Provide the (X, Y) coordinate of the cell's center where the given text is located.  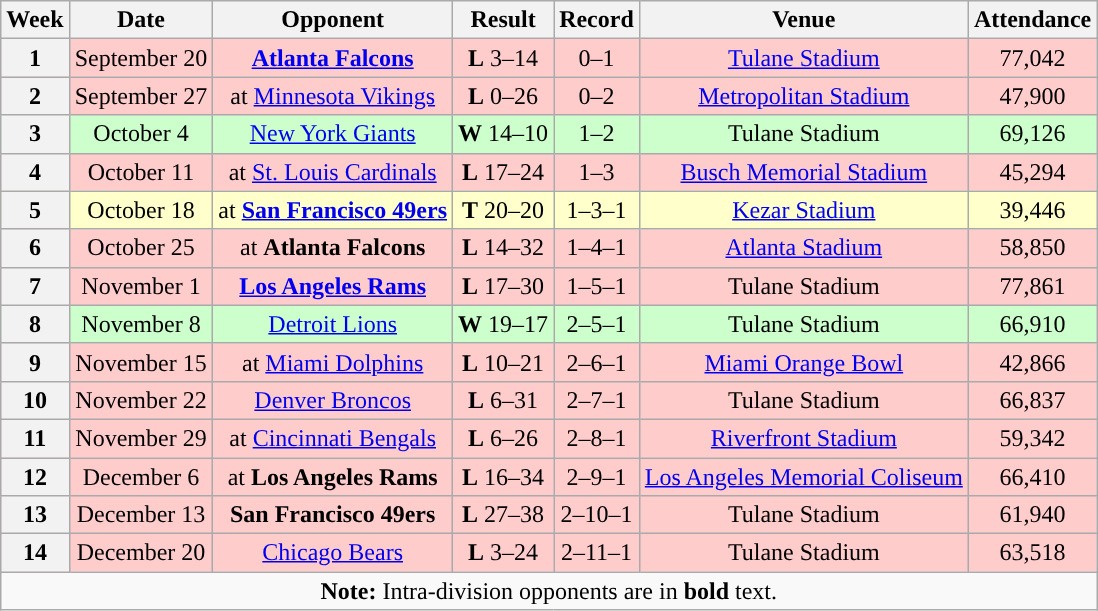
W 14–10 (504, 134)
L 10–21 (504, 362)
1–2 (597, 134)
1–3 (597, 172)
2–10–1 (597, 515)
63,518 (1032, 553)
10 (35, 400)
Note: Intra-division opponents are in bold text. (549, 591)
at Los Angeles Rams (333, 477)
Metropolitan Stadium (804, 96)
66,410 (1032, 477)
2–6–1 (597, 362)
45,294 (1032, 172)
L 6–31 (504, 400)
San Francisco 49ers (333, 515)
2–11–1 (597, 553)
Los Angeles Memorial Coliseum (804, 477)
0–2 (597, 96)
November 1 (141, 286)
5 (35, 210)
Chicago Bears (333, 553)
Denver Broncos (333, 400)
L 3–24 (504, 553)
Attendance (1032, 20)
Record (597, 20)
Atlanta Falcons (333, 58)
at Minnesota Vikings (333, 96)
at Miami Dolphins (333, 362)
at San Francisco 49ers (333, 210)
L 27–38 (504, 515)
Riverfront Stadium (804, 438)
42,866 (1032, 362)
3 (35, 134)
T 20–20 (504, 210)
2–5–1 (597, 324)
39,446 (1032, 210)
W 19–17 (504, 324)
November 29 (141, 438)
at St. Louis Cardinals (333, 172)
1–4–1 (597, 248)
13 (35, 515)
1–5–1 (597, 286)
Los Angeles Rams (333, 286)
Busch Memorial Stadium (804, 172)
L 17–24 (504, 172)
59,342 (1032, 438)
Venue (804, 20)
11 (35, 438)
November 22 (141, 400)
September 27 (141, 96)
L 6–26 (504, 438)
October 4 (141, 134)
Detroit Lions (333, 324)
November 15 (141, 362)
at Atlanta Falcons (333, 248)
58,850 (1032, 248)
Week (35, 20)
November 8 (141, 324)
2–9–1 (597, 477)
Opponent (333, 20)
New York Giants (333, 134)
L 16–34 (504, 477)
12 (35, 477)
4 (35, 172)
Miami Orange Bowl (804, 362)
L 3–14 (504, 58)
October 25 (141, 248)
2 (35, 96)
77,042 (1032, 58)
December 6 (141, 477)
8 (35, 324)
December 13 (141, 515)
2–8–1 (597, 438)
66,910 (1032, 324)
6 (35, 248)
61,940 (1032, 515)
9 (35, 362)
Result (504, 20)
1 (35, 58)
2–7–1 (597, 400)
14 (35, 553)
December 20 (141, 553)
L 14–32 (504, 248)
Kezar Stadium (804, 210)
at Cincinnati Bengals (333, 438)
69,126 (1032, 134)
L 17–30 (504, 286)
7 (35, 286)
0–1 (597, 58)
77,861 (1032, 286)
47,900 (1032, 96)
L 0–26 (504, 96)
September 20 (141, 58)
Atlanta Stadium (804, 248)
Date (141, 20)
October 18 (141, 210)
October 11 (141, 172)
1–3–1 (597, 210)
66,837 (1032, 400)
